Provide the (X, Y) coordinate of the cell's center where the given text is located.  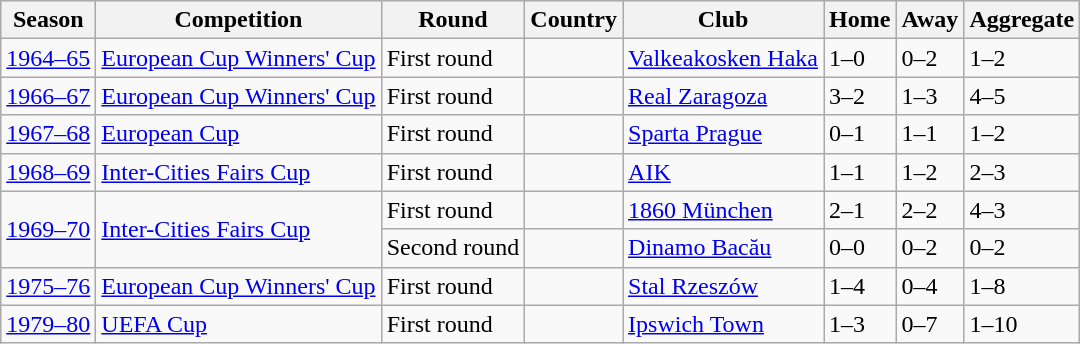
1975–76 (48, 286)
2–1 (860, 210)
1–0 (860, 58)
1964–65 (48, 58)
2–3 (1022, 172)
Away (930, 20)
1966–67 (48, 96)
0–7 (930, 324)
Stal Rzeszów (724, 286)
Ipswich Town (724, 324)
Real Zaragoza (724, 96)
4–3 (1022, 210)
1979–80 (48, 324)
Country (574, 20)
4–5 (1022, 96)
Round (453, 20)
Valkeakosken Haka (724, 58)
Dinamo Bacău (724, 248)
1967–68 (48, 134)
Club (724, 20)
1–4 (860, 286)
Second round (453, 248)
Sparta Prague (724, 134)
1–8 (1022, 286)
1–10 (1022, 324)
Aggregate (1022, 20)
0–4 (930, 286)
2–2 (930, 210)
3–2 (860, 96)
Competition (238, 20)
Season (48, 20)
UEFA Cup (238, 324)
AIK (724, 172)
0–1 (860, 134)
1968–69 (48, 172)
1860 München (724, 210)
1969–70 (48, 229)
European Cup (238, 134)
0–0 (860, 248)
Home (860, 20)
